Capture the cell that displays the provided text and extract its (x, y) central coordinate. 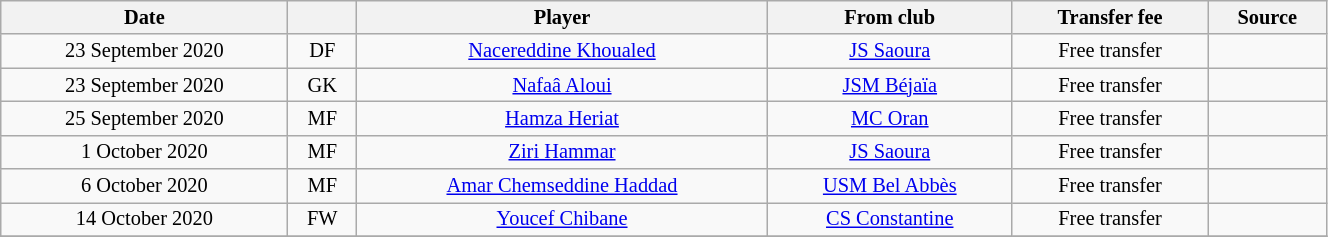
Youcef Chibane (562, 219)
DF (322, 51)
Player (562, 17)
Nafaâ Aloui (562, 85)
Hamza Heriat (562, 118)
JSM Béjaïa (890, 85)
14 October 2020 (144, 219)
1 October 2020 (144, 152)
Date (144, 17)
Transfer fee (1110, 17)
FW (322, 219)
Source (1267, 17)
Ziri Hammar (562, 152)
MC Oran (890, 118)
CS Constantine (890, 219)
Nacereddine Khoualed (562, 51)
USM Bel Abbès (890, 186)
25 September 2020 (144, 118)
From club (890, 17)
Amar Chemseddine Haddad (562, 186)
6 October 2020 (144, 186)
GK (322, 85)
